Pinpoint the cell where the given text exists, returning its [x, y] midpoint coordinate. 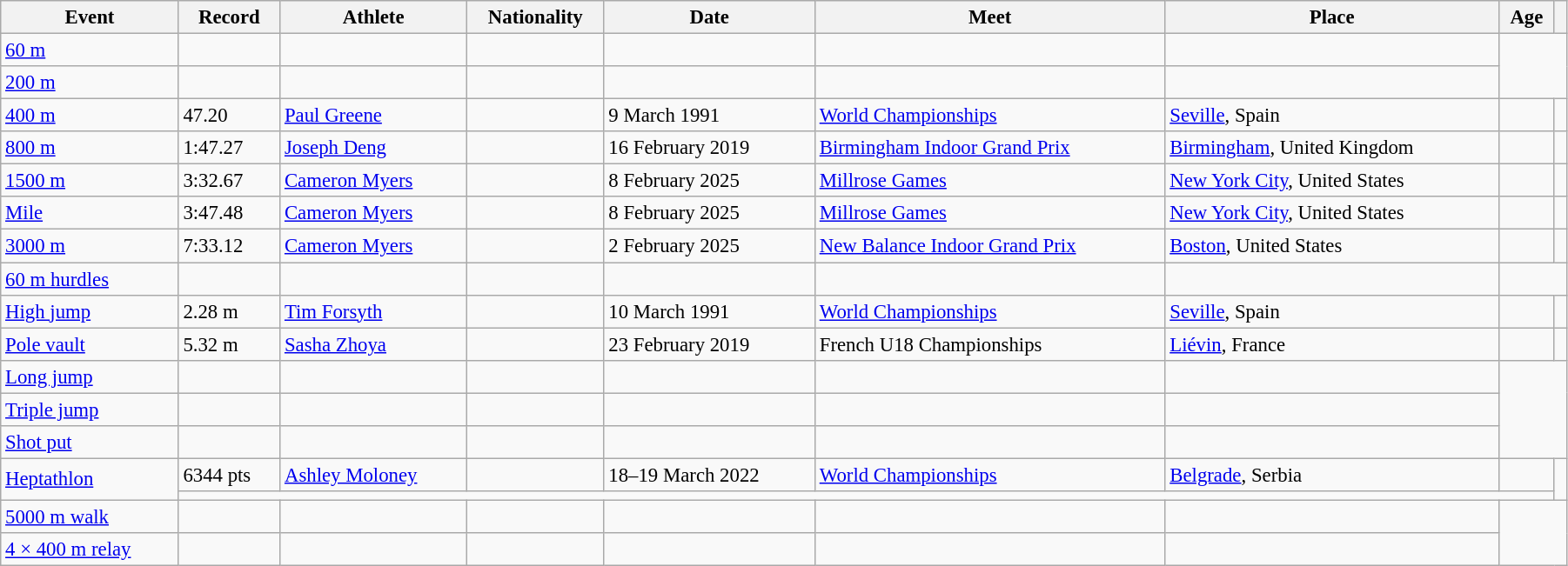
9 March 1991 [709, 116]
Mile [90, 213]
Place [1331, 17]
16 February 2019 [709, 148]
60 m [90, 50]
Long jump [90, 376]
Pole vault [90, 344]
60 m hurdles [90, 279]
400 m [90, 116]
Birmingham, United Kingdom [1331, 148]
200 m [90, 83]
Triple jump [90, 410]
5.32 m [230, 344]
Athlete [374, 17]
3000 m [90, 246]
Boston, United States [1331, 246]
French U18 Championships [990, 344]
18–19 March 2022 [709, 475]
High jump [90, 311]
3:47.48 [230, 213]
Age [1526, 17]
Shot put [90, 443]
3:32.67 [230, 181]
Heptathlon [90, 479]
Record [230, 17]
800 m [90, 148]
Belgrade, Serbia [1331, 475]
Event [90, 17]
10 March 1991 [709, 311]
6344 pts [230, 475]
Joseph Deng [374, 148]
Date [709, 17]
1500 m [90, 181]
2 February 2025 [709, 246]
Nationality [536, 17]
Sasha Zhoya [374, 344]
Tim Forsyth [374, 311]
2.28 m [230, 311]
Meet [990, 17]
4 × 400 m relay [90, 549]
New Balance Indoor Grand Prix [990, 246]
47.20 [230, 116]
1:47.27 [230, 148]
Paul Greene [374, 116]
Liévin, France [1331, 344]
7:33.12 [230, 246]
23 February 2019 [709, 344]
Birmingham Indoor Grand Prix [990, 148]
5000 m walk [90, 516]
Ashley Moloney [374, 475]
